For the text-containing cell, return its midpoint in [x, y] coordinate format. 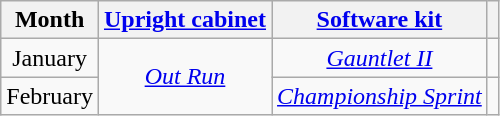
Upright cabinet [184, 20]
Gauntlet II [380, 58]
Championship Sprint [380, 96]
Software kit [380, 20]
Month [50, 20]
January [50, 58]
February [50, 96]
Out Run [184, 77]
